Output the (x, y) coordinate of the center of the cell containing the given text.  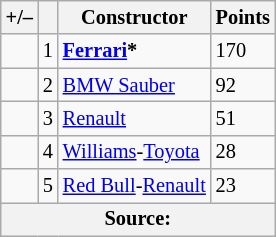
Ferrari* (134, 51)
+/– (20, 17)
3 (48, 118)
23 (243, 186)
92 (243, 85)
BMW Sauber (134, 85)
Constructor (134, 17)
28 (243, 152)
1 (48, 51)
4 (48, 152)
Red Bull-Renault (134, 186)
51 (243, 118)
Williams-Toyota (134, 152)
Source: (138, 219)
2 (48, 85)
Renault (134, 118)
Points (243, 17)
5 (48, 186)
170 (243, 51)
